Detect which cell encompasses the target text, then output its (x, y) center coordinate. 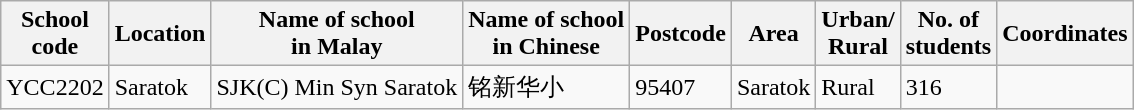
SJK(C) Min Syn Saratok (337, 88)
316 (948, 88)
Postcode (681, 34)
Schoolcode (55, 34)
Urban/Rural (858, 34)
Rural (858, 88)
No. ofstudents (948, 34)
YCC2202 (55, 88)
95407 (681, 88)
Name of schoolin Chinese (546, 34)
Coordinates (1065, 34)
Name of schoolin Malay (337, 34)
Location (160, 34)
铭新华小 (546, 88)
Area (773, 34)
